Return the (x, y) coordinate for the center point of the cell that contains the specified text.  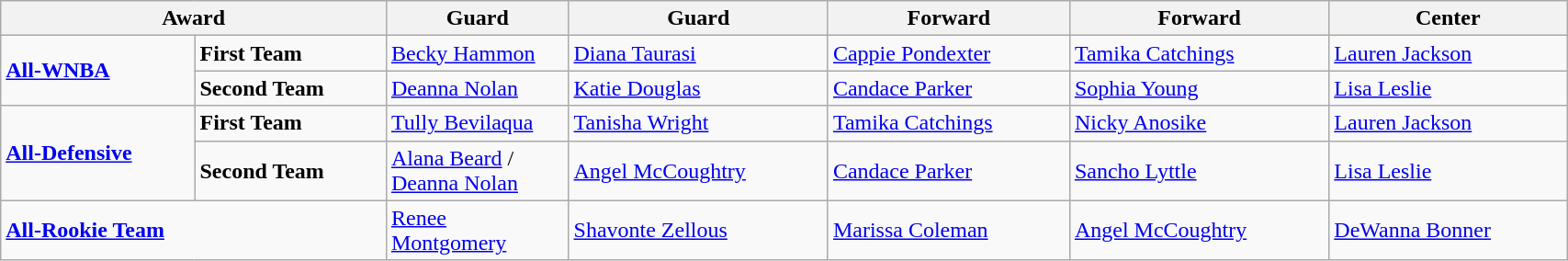
Becky Hammon (478, 53)
Tanisha Wright (698, 123)
Cappie Pondexter (948, 53)
All-Rookie Team (194, 230)
Center (1448, 18)
Katie Douglas (698, 88)
Tully Bevilaqua (478, 123)
Nicky Anosike (1199, 123)
Shavonte Zellous (698, 230)
Alana Beard / Deanna Nolan (478, 171)
Sancho Lyttle (1199, 171)
Marissa Coleman (948, 230)
Sophia Young (1199, 88)
Diana Taurasi (698, 53)
All-Defensive (97, 153)
Deanna Nolan (478, 88)
All-WNBA (97, 71)
Award (194, 18)
Renee Montgomery (478, 230)
DeWanna Bonner (1448, 230)
